Find where the given text appears and provide that cell's center as (X, Y) coordinate. 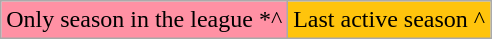
Last active season ^ (390, 20)
Only season in the league *^ (144, 20)
